Search for the cell housing the specified text and yield its [x, y] center coordinate. 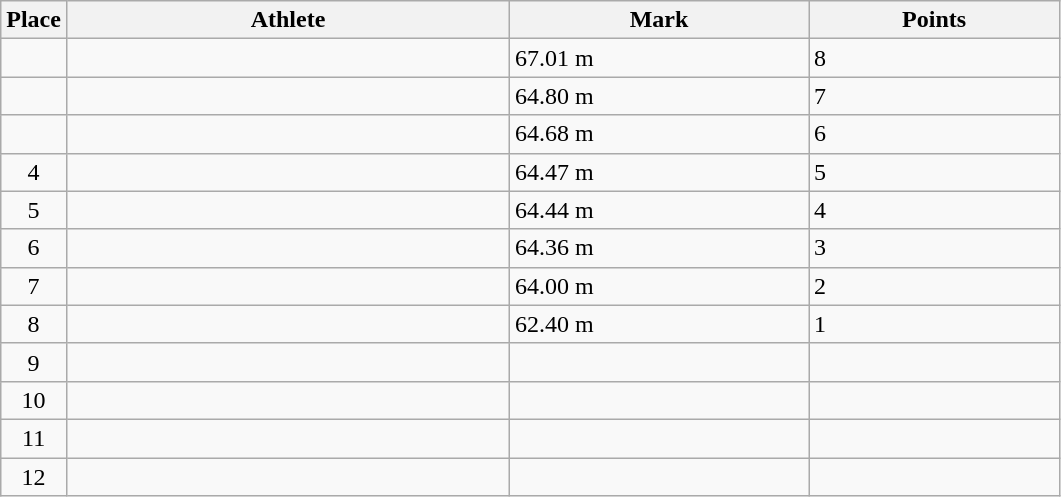
2 [934, 286]
64.68 m [660, 134]
64.44 m [660, 210]
64.36 m [660, 248]
64.80 m [660, 96]
9 [34, 362]
10 [34, 400]
64.00 m [660, 286]
12 [34, 477]
3 [934, 248]
67.01 m [660, 58]
62.40 m [660, 324]
64.47 m [660, 172]
Athlete [288, 20]
Mark [660, 20]
1 [934, 324]
Points [934, 20]
11 [34, 438]
Place [34, 20]
